For the text-containing cell, return its midpoint in [x, y] coordinate format. 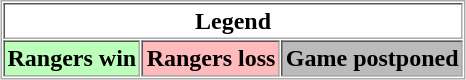
Rangers win [72, 58]
Legend [233, 21]
Rangers loss [211, 58]
Game postponed [372, 58]
